Output the [X, Y] coordinate of the center of the cell containing the given text.  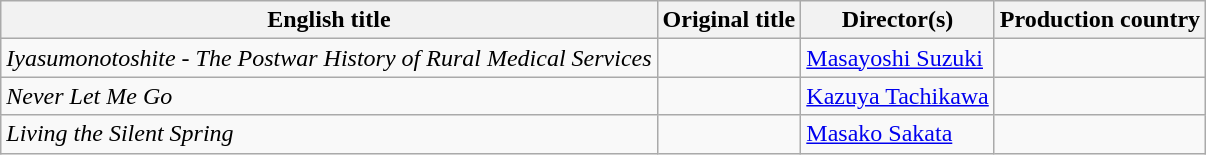
Original title [729, 20]
Living the Silent Spring [329, 134]
Production country [1100, 20]
Director(s) [898, 20]
Masayoshi Suzuki [898, 58]
Never Let Me Go [329, 96]
Iyasumonotoshite - The Postwar History of Rural Medical Services [329, 58]
Kazuya Tachikawa [898, 96]
Masako Sakata [898, 134]
English title [329, 20]
